Return (X, Y) of the center of cell containing provided text 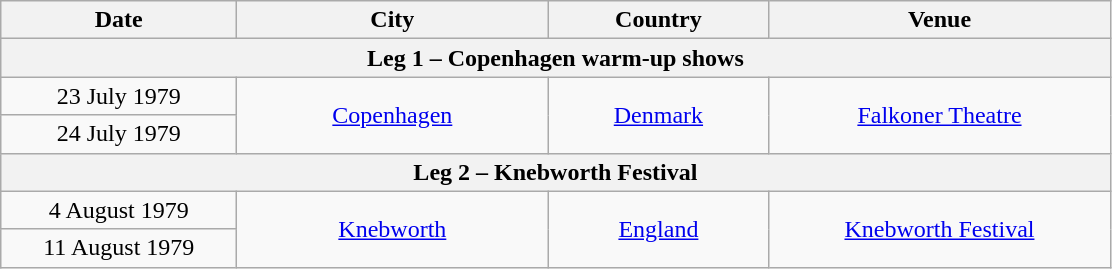
Copenhagen (392, 115)
Leg 2 – Knebworth Festival (556, 172)
Date (119, 20)
City (392, 20)
4 August 1979 (119, 210)
24 July 1979 (119, 134)
Denmark (658, 115)
Knebworth (392, 229)
Country (658, 20)
Leg 1 – Copenhagen warm-up shows (556, 58)
23 July 1979 (119, 96)
England (658, 229)
Venue (940, 20)
Falkoner Theatre (940, 115)
Knebworth Festival (940, 229)
11 August 1979 (119, 248)
